Return the [x, y] coordinate for the center point of the cell that contains the specified text.  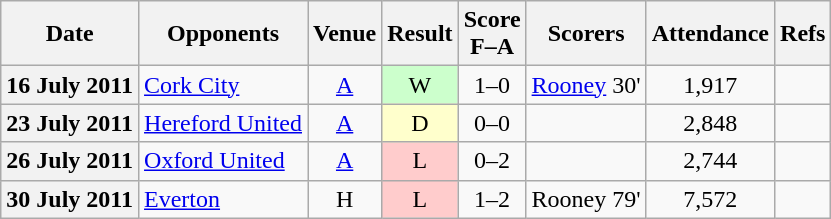
D [420, 123]
2,848 [710, 123]
Everton [224, 199]
Date [70, 34]
Opponents [224, 34]
0–0 [492, 123]
1–0 [492, 85]
ScoreF–A [492, 34]
H [345, 199]
16 July 2011 [70, 85]
Hereford United [224, 123]
Cork City [224, 85]
Result [420, 34]
23 July 2011 [70, 123]
1,917 [710, 85]
30 July 2011 [70, 199]
W [420, 85]
Scorers [586, 34]
Refs [803, 34]
Attendance [710, 34]
26 July 2011 [70, 161]
7,572 [710, 199]
0–2 [492, 161]
Rooney 30' [586, 85]
Oxford United [224, 161]
1–2 [492, 199]
Venue [345, 34]
2,744 [710, 161]
Rooney 79' [586, 199]
